Scan for the cell matching the given text and deliver its (X, Y) coordinate at center. 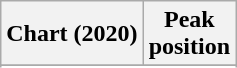
Chart (2020) (72, 34)
Peakposition (189, 34)
